Capture the cell that displays the provided text and extract its [x, y] central coordinate. 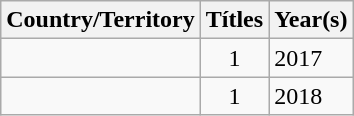
Country/Territory [100, 20]
2017 [311, 58]
Year(s) [311, 20]
2018 [311, 96]
Títles [234, 20]
